Extract the (x, y) coordinate from the center of the cell holding the provided text.  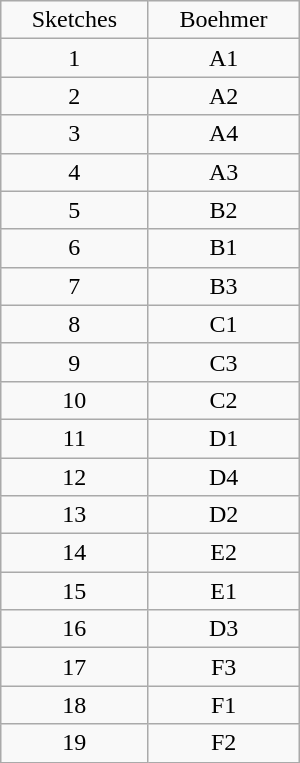
9 (74, 362)
C2 (224, 400)
5 (74, 210)
19 (74, 743)
D1 (224, 438)
F3 (224, 667)
Boehmer (224, 20)
D4 (224, 477)
18 (74, 705)
A3 (224, 172)
13 (74, 515)
D2 (224, 515)
E2 (224, 553)
11 (74, 438)
C1 (224, 324)
A4 (224, 134)
15 (74, 591)
D3 (224, 629)
1 (74, 58)
Sketches (74, 20)
2 (74, 96)
B2 (224, 210)
B1 (224, 248)
16 (74, 629)
C3 (224, 362)
8 (74, 324)
F1 (224, 705)
17 (74, 667)
12 (74, 477)
7 (74, 286)
A2 (224, 96)
10 (74, 400)
E1 (224, 591)
B3 (224, 286)
A1 (224, 58)
F2 (224, 743)
3 (74, 134)
4 (74, 172)
14 (74, 553)
6 (74, 248)
